Identify which cell holds the provided text, then report its [X, Y] central coordinate. 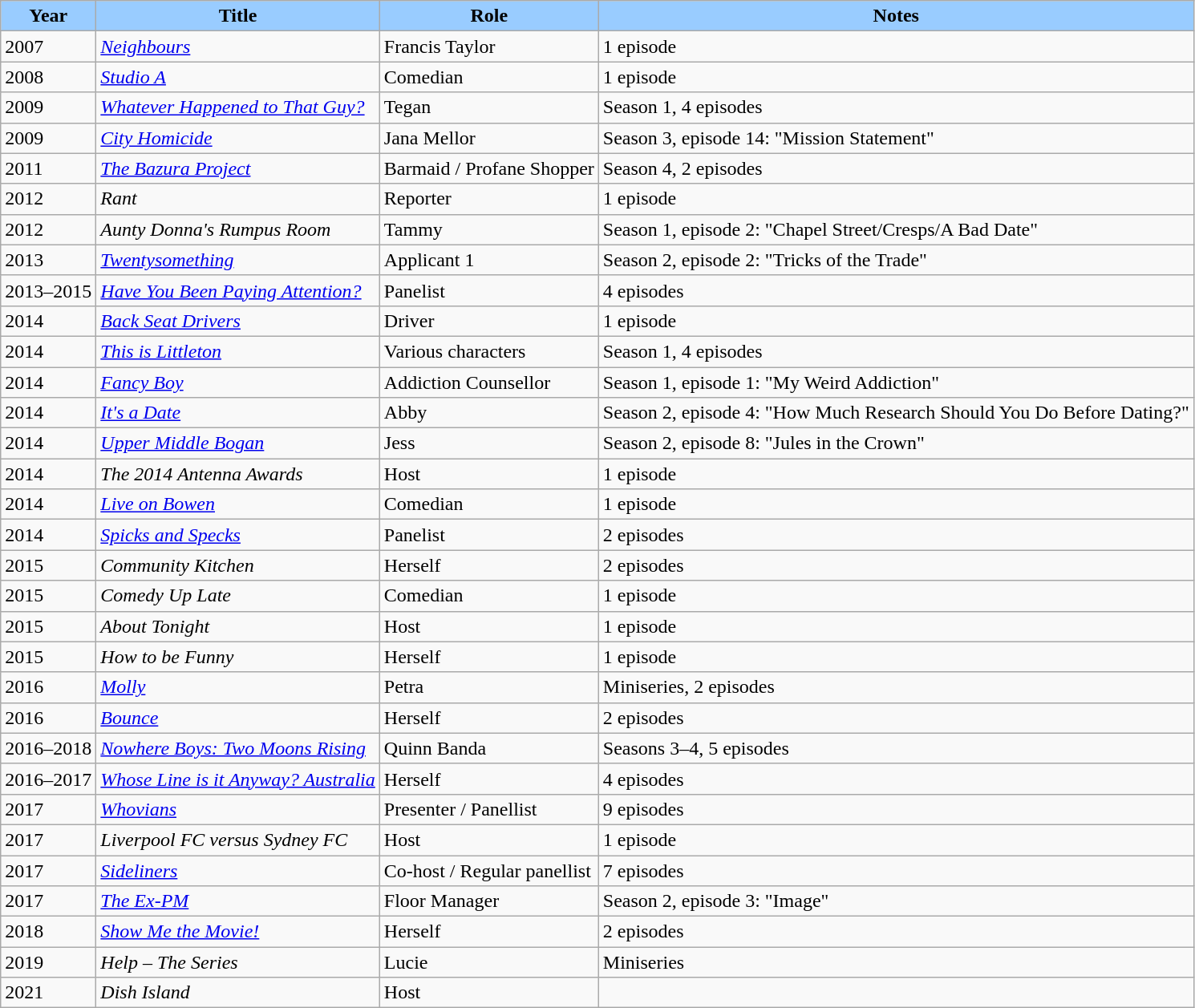
Twentysomething [238, 260]
Whovians [238, 809]
Season 1, episode 2: "Chapel Street/Cresps/A Bad Date" [896, 229]
2013–2015 [48, 290]
2018 [48, 932]
Title [238, 16]
Lucie [489, 962]
2016–2017 [48, 779]
Miniseries [896, 962]
2019 [48, 962]
Upper Middle Bogan [238, 443]
Dish Island [238, 993]
9 episodes [896, 809]
2013 [48, 260]
Year [48, 16]
Addiction Counsellor [489, 383]
Comedy Up Late [238, 596]
Season 3, episode 14: "Mission Statement" [896, 138]
Miniseries, 2 episodes [896, 687]
Season 4, 2 episodes [896, 168]
Presenter / Panellist [489, 809]
Various characters [489, 351]
Applicant 1 [489, 260]
Abby [489, 413]
Rant [238, 199]
Bounce [238, 718]
Reporter [489, 199]
Season 2, episode 4: "How Much Research Should You Do Before Dating?" [896, 413]
Season 2, episode 8: "Jules in the Crown" [896, 443]
Driver [489, 321]
2021 [48, 993]
Whose Line is it Anyway? Australia [238, 779]
About Tonight [238, 626]
Floor Manager [489, 901]
Francis Taylor [489, 47]
Liverpool FC versus Sydney FC [238, 840]
Petra [489, 687]
Whatever Happened to That Guy? [238, 107]
Sideliners [238, 870]
2016–2018 [48, 748]
2008 [48, 77]
Barmaid / Profane Shopper [489, 168]
Spicks and Specks [238, 535]
2007 [48, 47]
Quinn Banda [489, 748]
Nowhere Boys: Two Moons Rising [238, 748]
7 episodes [896, 870]
The Ex-PM [238, 901]
Season 1, episode 1: "My Weird Addiction" [896, 383]
Seasons 3–4, 5 episodes [896, 748]
Back Seat Drivers [238, 321]
Tegan [489, 107]
Co-host / Regular panellist [489, 870]
Season 2, episode 3: "Image" [896, 901]
Tammy [489, 229]
Community Kitchen [238, 565]
Fancy Boy [238, 383]
It's a Date [238, 413]
The 2014 Antenna Awards [238, 474]
Neighbours [238, 47]
Season 2, episode 2: "Tricks of the Trade" [896, 260]
Help – The Series [238, 962]
Have You Been Paying Attention? [238, 290]
Studio A [238, 77]
Notes [896, 16]
Show Me the Movie! [238, 932]
City Homicide [238, 138]
This is Littleton [238, 351]
Aunty Donna's Rumpus Room [238, 229]
2011 [48, 168]
The Bazura Project [238, 168]
Live on Bowen [238, 504]
Jess [489, 443]
Role [489, 16]
Molly [238, 687]
How to be Funny [238, 657]
Jana Mellor [489, 138]
